Find where the given text appears and provide that cell's center as (X, Y) coordinate. 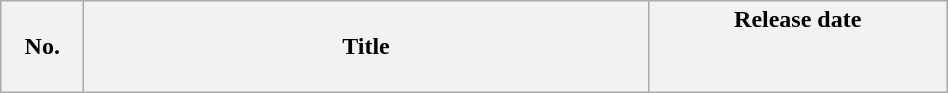
Release date (798, 47)
Title (366, 47)
No. (42, 47)
